For the text-containing cell, return its midpoint in [x, y] coordinate format. 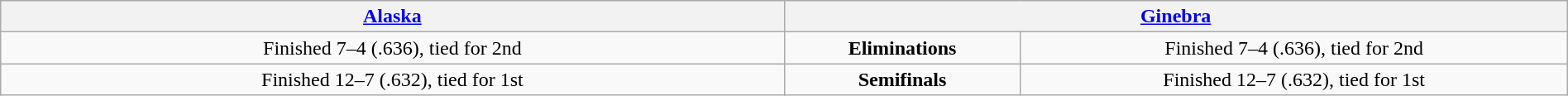
Eliminations [902, 48]
Alaska [392, 17]
Semifinals [902, 79]
Ginebra [1176, 17]
